Determine the (x, y) coordinate at the center of the cell enclosing the given text.  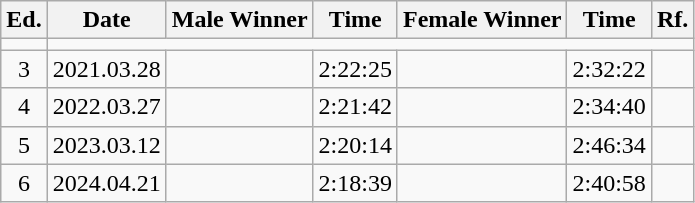
2:40:58 (609, 183)
2:22:25 (355, 69)
2:18:39 (355, 183)
2:21:42 (355, 107)
Rf. (672, 20)
5 (24, 145)
2:46:34 (609, 145)
Ed. (24, 20)
3 (24, 69)
2023.03.12 (106, 145)
Date (106, 20)
2:32:22 (609, 69)
Female Winner (482, 20)
2022.03.27 (106, 107)
2021.03.28 (106, 69)
2:20:14 (355, 145)
2:34:40 (609, 107)
6 (24, 183)
Male Winner (240, 20)
2024.04.21 (106, 183)
4 (24, 107)
